Output the (X, Y) coordinate of the center of the cell containing the given text.  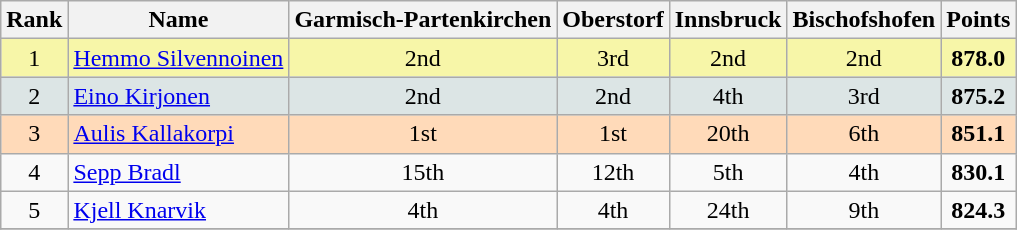
12th (613, 172)
875.2 (978, 96)
Aulis Kallakorpi (178, 134)
6th (864, 134)
Eino Kirjonen (178, 96)
9th (864, 210)
24th (728, 210)
Rank (34, 20)
15th (423, 172)
1 (34, 58)
Oberstorf (613, 20)
Name (178, 20)
Hemmo Silvennoinen (178, 58)
Kjell Knarvik (178, 210)
20th (728, 134)
851.1 (978, 134)
Points (978, 20)
878.0 (978, 58)
Garmisch-Partenkirchen (423, 20)
4 (34, 172)
824.3 (978, 210)
3 (34, 134)
5th (728, 172)
830.1 (978, 172)
Sepp Bradl (178, 172)
Innsbruck (728, 20)
5 (34, 210)
2 (34, 96)
Bischofshofen (864, 20)
